Return (X, Y) of the center of cell containing provided text 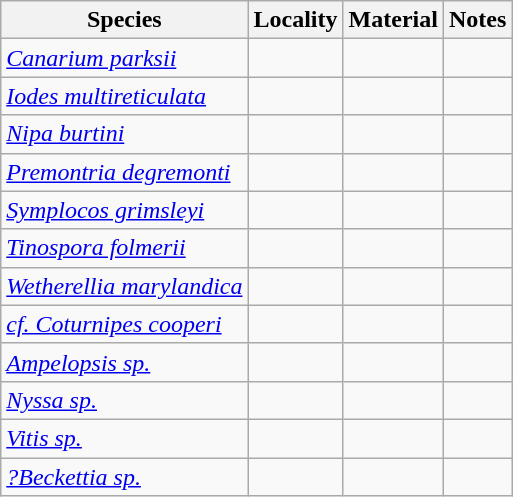
Canarium parksii (124, 58)
Locality (296, 20)
Nipa burtini (124, 134)
Symplocos grimsleyi (124, 210)
Tinospora folmerii (124, 248)
Vitis sp. (124, 438)
cf. Coturnipes cooperi (124, 324)
Notes (477, 20)
Premontria degremonti (124, 172)
Material (393, 20)
Ampelopsis sp. (124, 362)
Nyssa sp. (124, 400)
?Beckettia sp. (124, 477)
Wetherellia marylandica (124, 286)
Iodes multireticulata (124, 96)
Species (124, 20)
